Find where the given text appears and provide that cell's center as [x, y] coordinate. 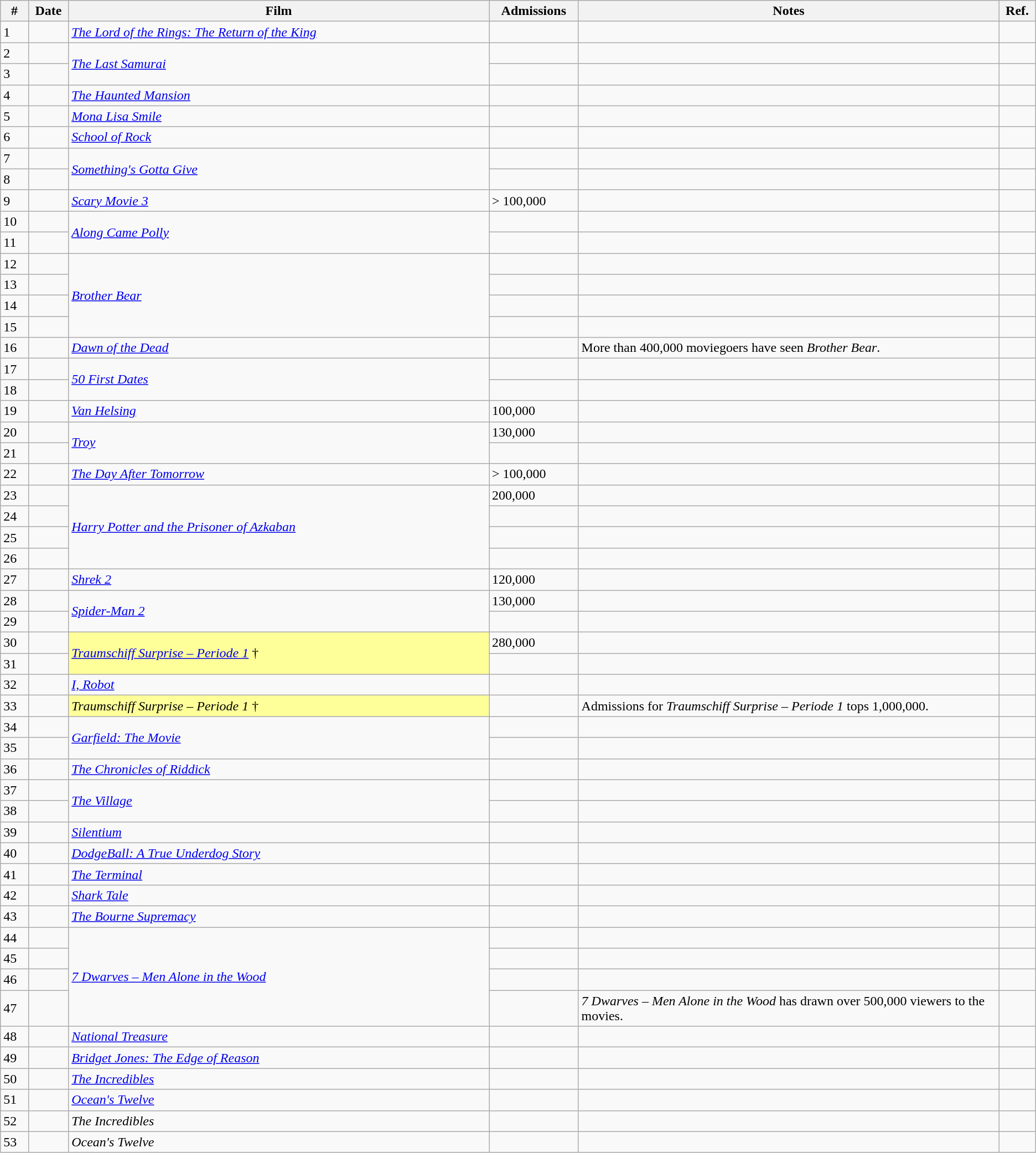
1 [14, 32]
12 [14, 264]
Bridget Jones: The Edge of Reason [279, 1058]
10 [14, 221]
Admissions for Traumschiff Surprise – Periode 1 tops 1,000,000. [789, 706]
The Terminal [279, 874]
Harry Potter and the Prisoner of Azkaban [279, 527]
4 [14, 95]
Dawn of the Dead [279, 348]
40 [14, 853]
100,000 [534, 411]
280,000 [534, 643]
26 [14, 558]
DodgeBall: A True Underdog Story [279, 853]
6 [14, 137]
23 [14, 495]
34 [14, 727]
7 [14, 158]
Silentium [279, 832]
35 [14, 748]
Shrek 2 [279, 579]
9 [14, 200]
41 [14, 874]
Van Helsing [279, 411]
2 [14, 53]
36 [14, 769]
19 [14, 411]
11 [14, 242]
The Bourne Supremacy [279, 916]
School of Rock [279, 137]
Troy [279, 443]
43 [14, 916]
20 [14, 432]
The Lord of the Rings: The Return of the King [279, 32]
# [14, 11]
21 [14, 453]
7 Dwarves – Men Alone in the Wood has drawn over 500,000 viewers to the movies. [789, 1008]
Notes [789, 11]
14 [14, 306]
200,000 [534, 495]
50 First Dates [279, 380]
Shark Tale [279, 895]
32 [14, 685]
29 [14, 622]
17 [14, 369]
16 [14, 348]
27 [14, 579]
The Village [279, 801]
Ref. [1017, 11]
National Treasure [279, 1037]
120,000 [534, 579]
51 [14, 1100]
25 [14, 537]
3 [14, 74]
The Haunted Mansion [279, 95]
31 [14, 664]
Admissions [534, 11]
Date [48, 11]
Garfield: The Movie [279, 737]
38 [14, 811]
48 [14, 1037]
53 [14, 1142]
The Chronicles of Riddick [279, 769]
45 [14, 959]
Mona Lisa Smile [279, 116]
Something's Gotta Give [279, 169]
The Day After Tomorrow [279, 474]
44 [14, 938]
Brother Bear [279, 295]
50 [14, 1079]
42 [14, 895]
Spider-Man 2 [279, 611]
More than 400,000 moviegoers have seen Brother Bear. [789, 348]
46 [14, 980]
Film [279, 11]
5 [14, 116]
47 [14, 1008]
15 [14, 327]
30 [14, 643]
37 [14, 790]
28 [14, 600]
39 [14, 832]
I, Robot [279, 685]
49 [14, 1058]
7 Dwarves – Men Alone in the Wood [279, 977]
52 [14, 1121]
13 [14, 285]
Scary Movie 3 [279, 200]
33 [14, 706]
The Last Samurai [279, 64]
18 [14, 390]
22 [14, 474]
24 [14, 516]
Along Came Polly [279, 232]
8 [14, 179]
